Detect which cell encompasses the target text, then output its (x, y) center coordinate. 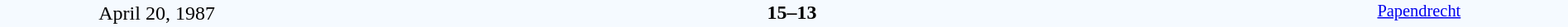
April 20, 1987 (157, 13)
15–13 (791, 12)
Papendrecht (1419, 13)
